Extract the [x, y] coordinate from the center of the cell holding the provided text.  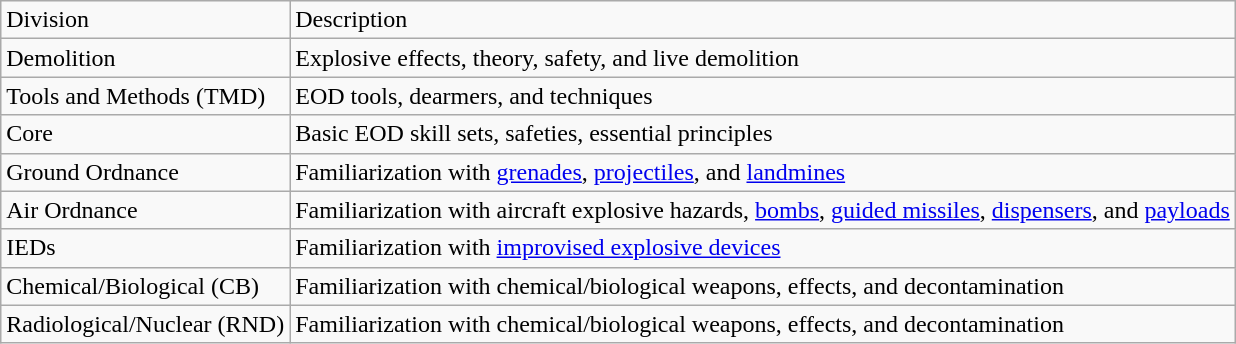
Core [146, 134]
Explosive effects, theory, safety, and live demolition [763, 58]
Division [146, 20]
Demolition [146, 58]
IEDs [146, 248]
Familiarization with grenades, projectiles, and landmines [763, 172]
Chemical/Biological (CB) [146, 286]
Air Ordnance [146, 210]
Familiarization with improvised explosive devices [763, 248]
Tools and Methods (TMD) [146, 96]
Familiarization with aircraft explosive hazards, bombs, guided missiles, dispensers, and payloads [763, 210]
EOD tools, dearmers, and techniques [763, 96]
Ground Ordnance [146, 172]
Radiological/Nuclear (RND) [146, 324]
Description [763, 20]
Basic EOD skill sets, safeties, essential principles [763, 134]
